For the text-containing cell, return its midpoint in (X, Y) coordinate format. 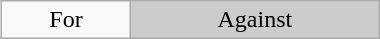
For (66, 20)
Against (254, 20)
